From the cell containing the given text, extract its center point as [X, Y] coordinate. 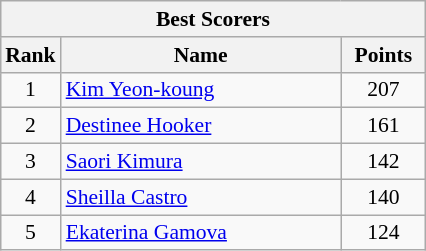
Best Scorers [213, 19]
Destinee Hooker [201, 126]
161 [384, 126]
4 [30, 197]
5 [30, 232]
207 [384, 90]
142 [384, 161]
Sheilla Castro [201, 197]
Saori Kimura [201, 161]
Ekaterina Gamova [201, 232]
2 [30, 126]
3 [30, 161]
1 [30, 90]
Kim Yeon-koung [201, 90]
Rank [30, 54]
Points [384, 54]
Name [201, 54]
124 [384, 232]
140 [384, 197]
